Search for the cell housing the specified text and yield its (X, Y) center coordinate. 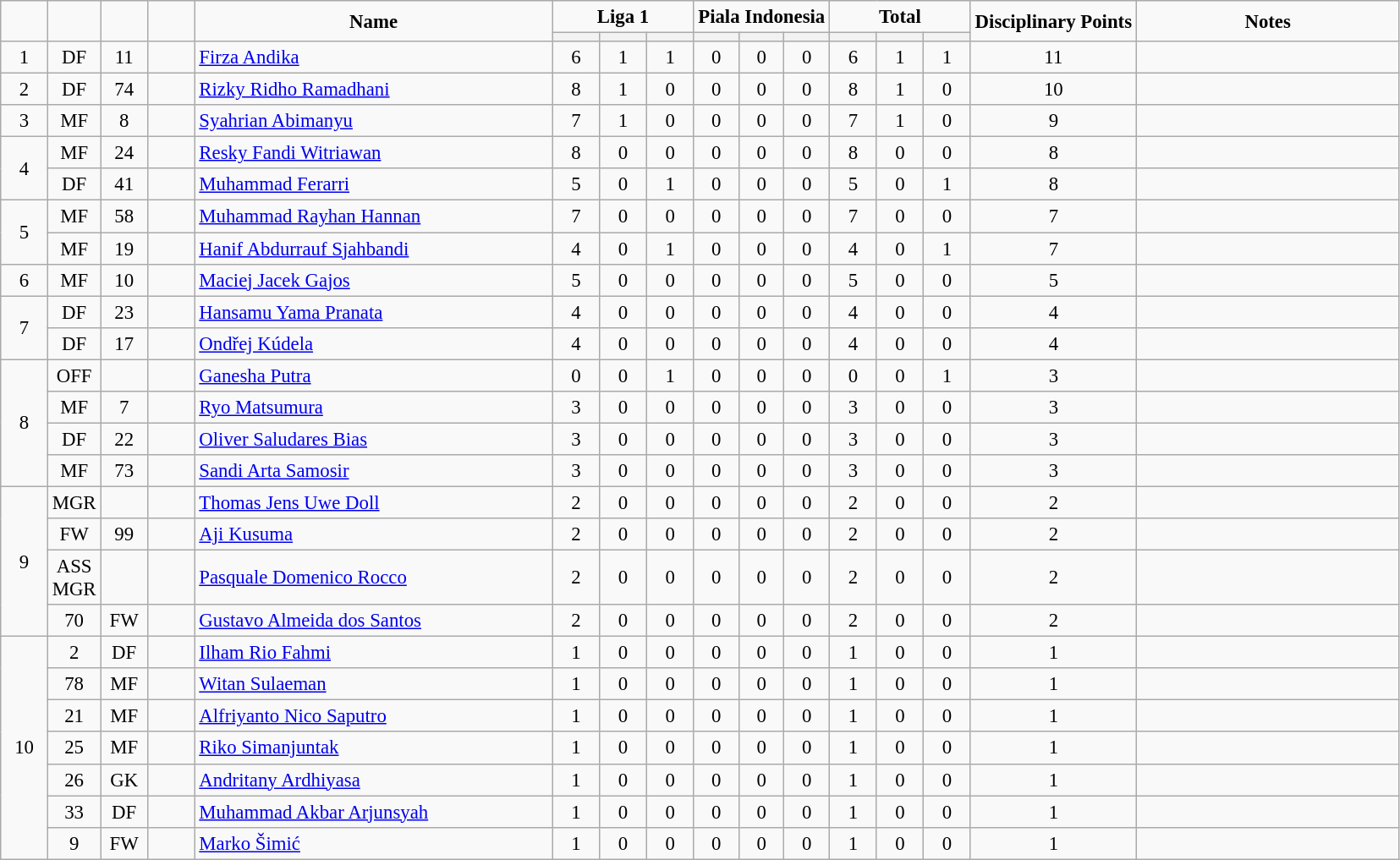
Hansamu Yama Pranata (374, 312)
78 (74, 684)
23 (124, 312)
Name (374, 21)
Sandi Arta Samosir (374, 471)
Marko Šimić (374, 843)
ASS MGR (74, 578)
Liga 1 (623, 17)
74 (124, 90)
Ganesha Putra (374, 375)
Aji Kusuma (374, 534)
Rizky Ridho Ramadhani (374, 90)
21 (74, 716)
OFF (74, 375)
MGR (74, 502)
58 (124, 216)
Maciej Jacek Gajos (374, 280)
Riko Simanjuntak (374, 748)
26 (74, 780)
24 (124, 153)
99 (124, 534)
Oliver Saludares Bias (374, 439)
73 (124, 471)
Muhammad Akbar Arjunsyah (374, 812)
Pasquale Domenico Rocco (374, 578)
Total (900, 17)
GK (124, 780)
Notes (1267, 21)
Disciplinary Points (1053, 21)
33 (74, 812)
Muhammad Rayhan Hannan (374, 216)
Firza Andika (374, 58)
Thomas Jens Uwe Doll (374, 502)
70 (74, 621)
19 (124, 249)
41 (124, 185)
Witan Sulaeman (374, 684)
Hanif Abdurrauf Sjahbandi (374, 249)
Ilham Rio Fahmi (374, 653)
25 (74, 748)
Piala Indonesia (761, 17)
17 (124, 343)
Syahrian Abimanyu (374, 121)
Andritany Ardhiyasa (374, 780)
Alfriyanto Nico Saputro (374, 716)
Ryo Matsumura (374, 408)
Muhammad Ferarri (374, 185)
Ondřej Kúdela (374, 343)
22 (124, 439)
Gustavo Almeida dos Santos (374, 621)
Resky Fandi Witriawan (374, 153)
